Locate the cell with the specified text and output its (X, Y) center coordinate. 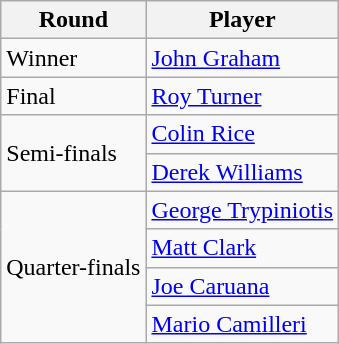
Final (74, 96)
Semi-finals (74, 153)
Player (242, 20)
Mario Camilleri (242, 324)
Quarter-finals (74, 267)
Matt Clark (242, 248)
Winner (74, 58)
John Graham (242, 58)
Roy Turner (242, 96)
Colin Rice (242, 134)
Joe Caruana (242, 286)
Round (74, 20)
George Trypiniotis (242, 210)
Derek Williams (242, 172)
